Capture the cell that displays the provided text and extract its (x, y) central coordinate. 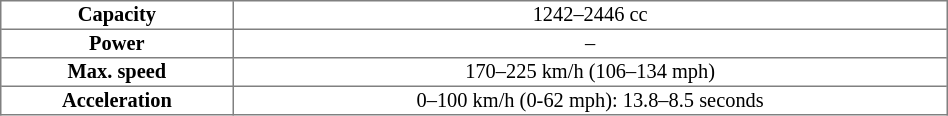
Capacity (117, 15)
0–100 km/h (0-62 mph): 13.8–8.5 seconds (590, 100)
1242–2446 cc (590, 15)
Power (117, 43)
Max. speed (117, 72)
Acceleration (117, 100)
170–225 km/h (106–134 mph) (590, 72)
– (590, 43)
